Return the [x, y] coordinate for the center point of the cell that contains the specified text.  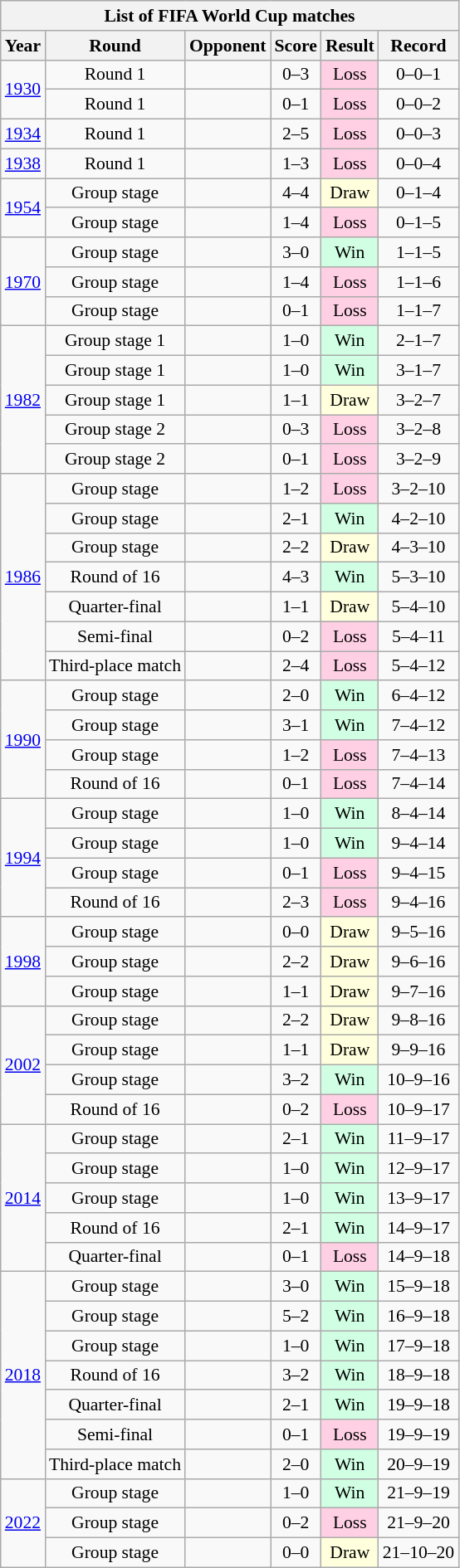
19–9–19 [418, 1434]
9–5–16 [418, 933]
Result [350, 46]
21–10–20 [418, 1553]
2–4 [296, 666]
2–1–7 [418, 341]
1990 [23, 740]
18–9–18 [418, 1376]
2022 [23, 1523]
3–2–10 [418, 489]
Year [23, 46]
6–4–12 [418, 696]
4–3 [296, 577]
1–1–7 [418, 311]
0–0–2 [418, 105]
3–1–7 [418, 371]
9–7–16 [418, 991]
4–2–10 [418, 519]
3–2–7 [418, 400]
9–4–14 [418, 844]
9–4–16 [418, 903]
17–9–18 [418, 1346]
2002 [23, 1064]
11–9–17 [418, 1139]
0–1–4 [418, 193]
20–9–19 [418, 1464]
1986 [23, 577]
14–9–17 [418, 1228]
9–6–16 [418, 962]
1934 [23, 134]
1954 [23, 207]
1938 [23, 163]
0–1–5 [418, 223]
2–5 [296, 134]
1998 [23, 962]
8–4–14 [418, 814]
14–9–18 [418, 1257]
0–0–4 [418, 163]
1–1–5 [418, 252]
5–4–12 [418, 666]
3–1 [296, 725]
9–9–16 [418, 1050]
5–2 [296, 1317]
10–9–17 [418, 1109]
21–9–19 [418, 1493]
10–9–16 [418, 1080]
16–9–18 [418, 1317]
4–4 [296, 193]
2014 [23, 1198]
21–9–20 [418, 1523]
19–9–18 [418, 1405]
7–4–13 [418, 755]
List of FIFA World Cup matches [229, 16]
1994 [23, 858]
2–3 [296, 903]
Round [115, 46]
9–8–16 [418, 1020]
0–0–1 [418, 75]
5–4–10 [418, 607]
12–9–17 [418, 1169]
1982 [23, 400]
9–4–15 [418, 873]
1–3 [296, 163]
Record [418, 46]
3–2–9 [418, 460]
4–3–10 [418, 548]
13–9–17 [418, 1198]
7–4–14 [418, 784]
7–4–12 [418, 725]
0–0–3 [418, 134]
15–9–18 [418, 1287]
5–3–10 [418, 577]
Score [296, 46]
5–4–11 [418, 636]
Opponent [228, 46]
1–1–6 [418, 282]
3–2–8 [418, 430]
1930 [23, 90]
2018 [23, 1376]
1970 [23, 282]
